From the cell containing the given text, extract its center point as (x, y) coordinate. 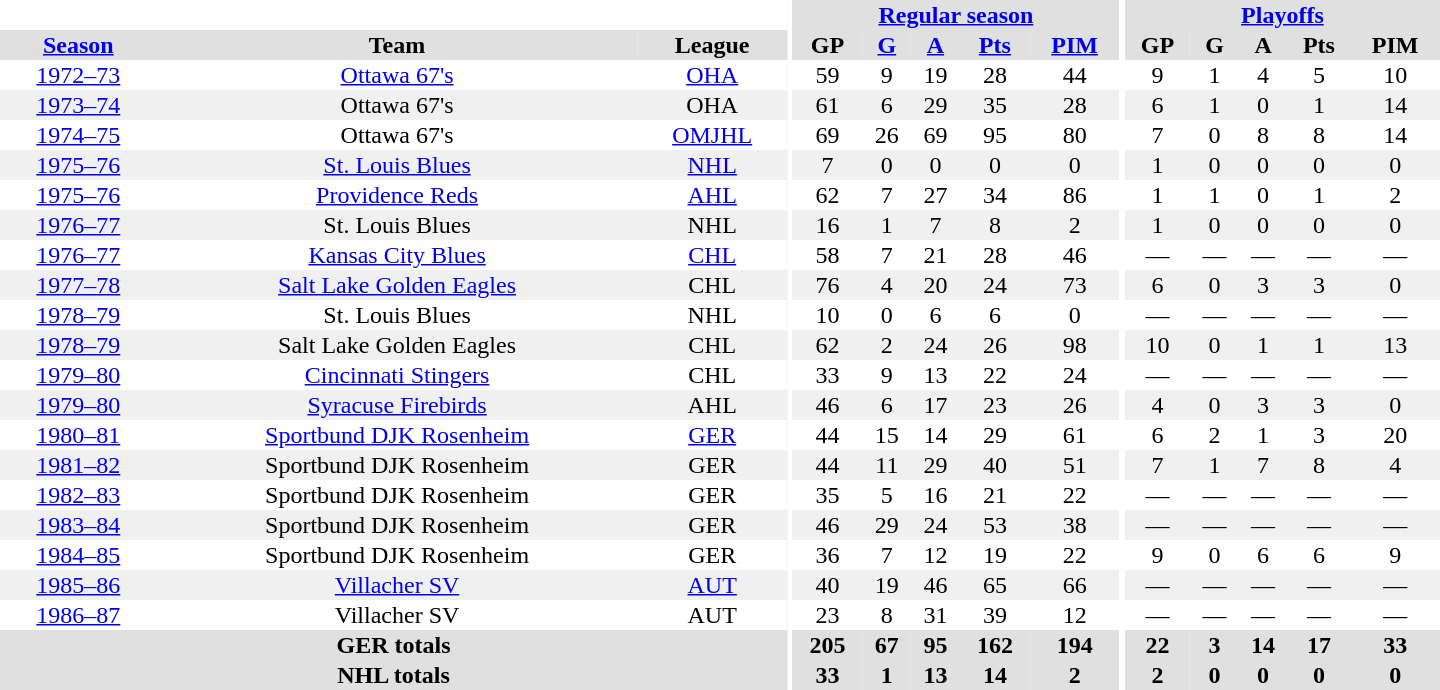
OMJHL (712, 135)
Kansas City Blues (398, 255)
1973–74 (78, 105)
Regular season (956, 15)
1977–78 (78, 285)
162 (995, 645)
86 (1074, 195)
58 (827, 255)
39 (995, 615)
Providence Reds (398, 195)
GER totals (394, 645)
66 (1074, 585)
98 (1074, 345)
Syracuse Firebirds (398, 405)
1986–87 (78, 615)
31 (936, 615)
53 (995, 525)
NHL totals (394, 675)
1974–75 (78, 135)
59 (827, 75)
Cincinnati Stingers (398, 375)
205 (827, 645)
1983–84 (78, 525)
Playoffs (1282, 15)
73 (1074, 285)
27 (936, 195)
65 (995, 585)
15 (888, 435)
1981–82 (78, 465)
51 (1074, 465)
1980–81 (78, 435)
80 (1074, 135)
67 (888, 645)
1972–73 (78, 75)
Team (398, 45)
1985–86 (78, 585)
36 (827, 555)
1984–85 (78, 555)
1982–83 (78, 495)
38 (1074, 525)
Season (78, 45)
76 (827, 285)
11 (888, 465)
194 (1074, 645)
League (712, 45)
34 (995, 195)
